Pinpoint the cell where the given text exists, returning its [X, Y] midpoint coordinate. 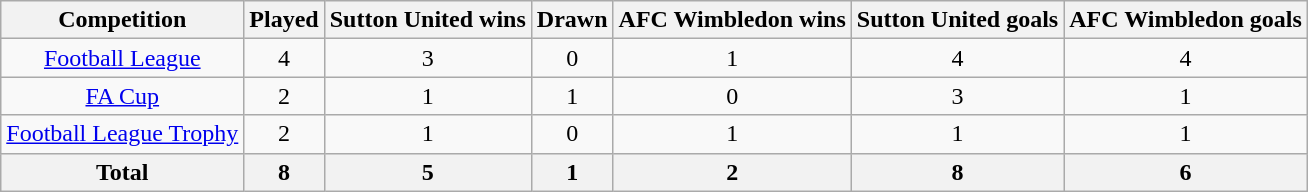
Drawn [572, 20]
AFC Wimbledon goals [1186, 20]
6 [1186, 172]
Total [122, 172]
AFC Wimbledon wins [732, 20]
Football League Trophy [122, 134]
Competition [122, 20]
5 [428, 172]
Played [284, 20]
Sutton United goals [957, 20]
Football League [122, 58]
Sutton United wins [428, 20]
FA Cup [122, 96]
